Return [x, y] of the center of cell containing provided text 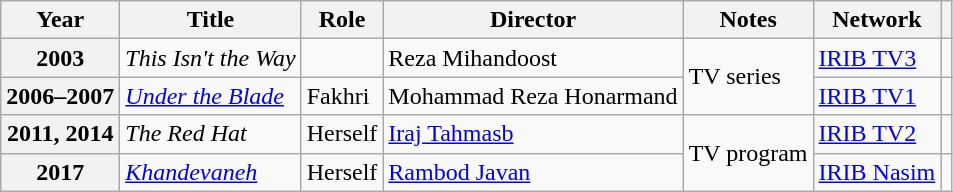
IRIB Nasim [877, 172]
TV series [748, 77]
2003 [60, 58]
This Isn't the Way [210, 58]
Under the Blade [210, 96]
IRIB TV2 [877, 134]
Year [60, 20]
IRIB TV1 [877, 96]
Mohammad Reza Honarmand [533, 96]
TV program [748, 153]
Role [342, 20]
Notes [748, 20]
2011, 2014 [60, 134]
Director [533, 20]
The Red Hat [210, 134]
IRIB TV3 [877, 58]
2017 [60, 172]
Network [877, 20]
Reza Mihandoost [533, 58]
Khandevaneh [210, 172]
Fakhri [342, 96]
Rambod Javan [533, 172]
Iraj Tahmasb [533, 134]
Title [210, 20]
2006–2007 [60, 96]
